Extract the (x, y) coordinate from the center of the cell holding the provided text.  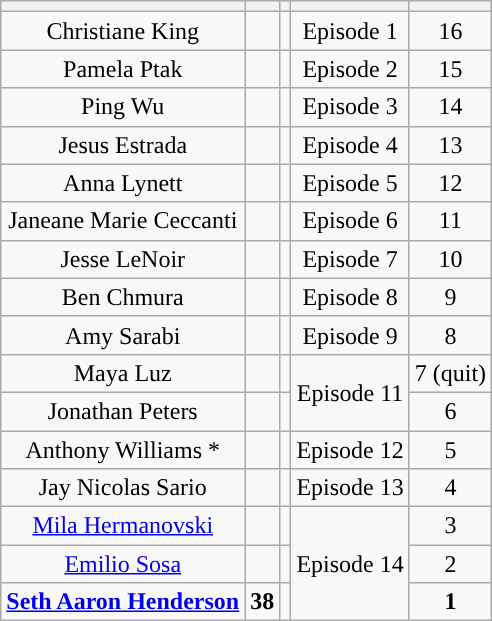
Ping Wu (123, 107)
Episode 2 (350, 69)
Episode 1 (350, 31)
Jesse LeNoir (123, 259)
Maya Luz (123, 373)
Anthony Williams * (123, 449)
3 (450, 526)
Episode 7 (350, 259)
11 (450, 221)
6 (450, 411)
38 (262, 602)
Episode 9 (350, 335)
Episode 4 (350, 145)
Anna Lynett (123, 183)
2 (450, 564)
Episode 14 (350, 564)
Pamela Ptak (123, 69)
Episode 3 (350, 107)
9 (450, 297)
Jay Nicolas Sario (123, 488)
Janeane Marie Ceccanti (123, 221)
Episode 11 (350, 392)
Episode 5 (350, 183)
15 (450, 69)
16 (450, 31)
Episode 12 (350, 449)
Christiane King (123, 31)
7 (quit) (450, 373)
Amy Sarabi (123, 335)
1 (450, 602)
10 (450, 259)
5 (450, 449)
Ben Chmura (123, 297)
Jonathan Peters (123, 411)
13 (450, 145)
Episode 8 (350, 297)
14 (450, 107)
12 (450, 183)
Episode 13 (350, 488)
Jesus Estrada (123, 145)
4 (450, 488)
Emilio Sosa (123, 564)
Seth Aaron Henderson (123, 602)
8 (450, 335)
Mila Hermanovski (123, 526)
Episode 6 (350, 221)
